Capture the cell that displays the provided text and extract its [x, y] central coordinate. 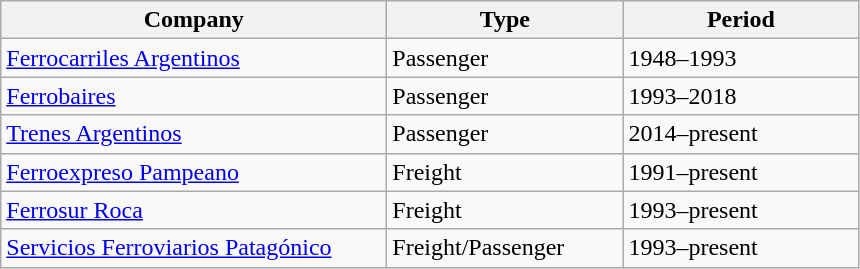
1991–present [741, 172]
2014–present [741, 134]
Ferrobaires [194, 96]
Type [505, 20]
Ferrocarriles Argentinos [194, 58]
1948–1993 [741, 58]
Ferroexpreso Pampeano [194, 172]
Period [741, 20]
Freight/Passenger [505, 248]
Company [194, 20]
Servicios Ferroviarios Patagónico [194, 248]
Ferrosur Roca [194, 210]
1993–2018 [741, 96]
Trenes Argentinos [194, 134]
